Search for the cell housing the specified text and yield its (x, y) center coordinate. 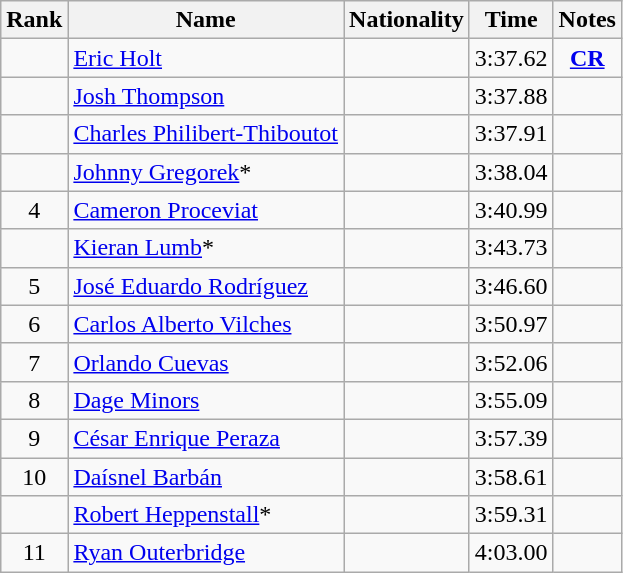
César Enrique Peraza (206, 438)
José Eduardo Rodríguez (206, 286)
7 (34, 362)
Eric Holt (206, 58)
Kieran Lumb* (206, 248)
Charles Philibert-Thiboutot (206, 134)
3:50.97 (511, 324)
Dage Minors (206, 400)
Carlos Alberto Vilches (206, 324)
Notes (587, 20)
3:43.73 (511, 248)
3:40.99 (511, 210)
3:59.31 (511, 515)
4 (34, 210)
3:55.09 (511, 400)
11 (34, 553)
3:58.61 (511, 477)
Rank (34, 20)
Name (206, 20)
3:46.60 (511, 286)
3:52.06 (511, 362)
10 (34, 477)
Nationality (407, 20)
Cameron Proceviat (206, 210)
Orlando Cuevas (206, 362)
3:37.62 (511, 58)
3:38.04 (511, 172)
4:03.00 (511, 553)
Josh Thompson (206, 96)
3:37.88 (511, 96)
6 (34, 324)
Johnny Gregorek* (206, 172)
CR (587, 58)
8 (34, 400)
3:57.39 (511, 438)
3:37.91 (511, 134)
Time (511, 20)
Robert Heppenstall* (206, 515)
5 (34, 286)
Daísnel Barbán (206, 477)
Ryan Outerbridge (206, 553)
9 (34, 438)
